Search for the cell housing the specified text and yield its [X, Y] center coordinate. 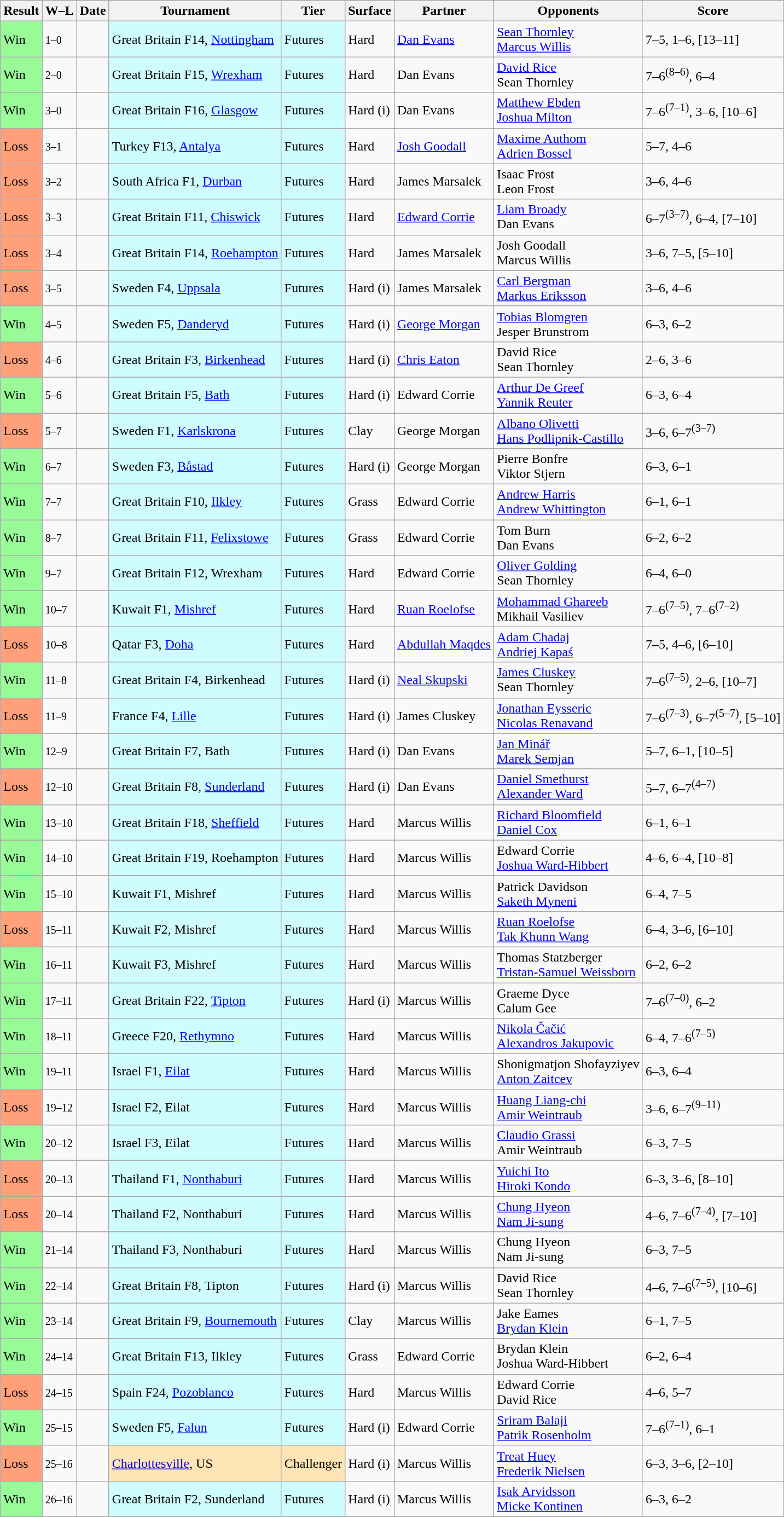
7–5, 4–6, [6–10] [713, 645]
11–9 [59, 716]
Sweden F3, Båstad [195, 466]
3–2 [59, 182]
Matthew Ebden Joshua Milton [568, 111]
24–14 [59, 1356]
Graeme Dyce Calum Gee [568, 1000]
10–7 [59, 609]
Result [21, 11]
6–3, 3–6, [2–10] [713, 1463]
2–0 [59, 74]
3–6, 7–5, [5–10] [713, 253]
Carl Bergman Markus Eriksson [568, 288]
17–11 [59, 1000]
6–7(3–7), 6–4, [7–10] [713, 217]
18–11 [59, 1037]
Pierre Bonfre Viktor Stjern [568, 466]
Ruan Roelofse [444, 609]
Great Britain F15, Wrexham [195, 74]
Daniel Smethurst Alexander Ward [568, 787]
Great Britain F22, Tipton [195, 1000]
Albano Olivetti Hans Podlipnik-Castillo [568, 430]
Great Britain F3, Birkenhead [195, 359]
8–7 [59, 537]
Arthur De Greef Yannik Reuter [568, 395]
Richard Bloomfield Daniel Cox [568, 822]
12–10 [59, 787]
Claudio Grassi Amir Weintraub [568, 1143]
25–15 [59, 1427]
4–5 [59, 324]
Thailand F2, Nonthaburi [195, 1214]
Great Britain F16, Glasgow [195, 111]
Surface [370, 11]
Treat Huey Frederik Nielsen [568, 1463]
Kuwait F2, Mishref [195, 929]
James Cluskey [444, 716]
3–1 [59, 146]
Great Britain F2, Sunderland [195, 1498]
Opponents [568, 11]
Tobias Blomgren Jesper Brunstrom [568, 324]
20–14 [59, 1214]
15–10 [59, 893]
7–6(7–1), 6–1 [713, 1427]
7–6(7–0), 6–2 [713, 1000]
4–6, 7–6(7–5), [10–6] [713, 1285]
Qatar F3, Doha [195, 645]
6–4, 3–6, [6–10] [713, 929]
9–7 [59, 574]
7–6(8–6), 6–4 [713, 74]
Kuwait F3, Mishref [195, 964]
7–5, 1–6, [13–11] [713, 39]
Greece F20, Rethymno [195, 1037]
Patrick Davidson Saketh Myneni [568, 893]
3–6, 6–7(3–7) [713, 430]
Israel F2, Eilat [195, 1108]
Jake Eames Brydan Klein [568, 1321]
5–7 [59, 430]
24–15 [59, 1392]
Great Britain F7, Bath [195, 751]
3–6, 6–7(9–11) [713, 1108]
Brydan Klein Joshua Ward-Hibbert [568, 1356]
2–6, 3–6 [713, 359]
Nikola Čačić Alexandros Jakupovic [568, 1037]
Sriram Balaji Patrik Rosenholm [568, 1427]
6–4, 7–6(7–5) [713, 1037]
4–6 [59, 359]
Josh Goodall [444, 146]
Spain F24, Pozoblanco [195, 1392]
20–13 [59, 1179]
Sean Thornley Marcus Willis [568, 39]
Great Britain F11, Felixstowe [195, 537]
Great Britain F11, Chiswick [195, 217]
13–10 [59, 822]
W–L [59, 11]
Great Britain F9, Bournemouth [195, 1321]
Liam Broady Dan Evans [568, 217]
Great Britain F4, Birkenhead [195, 680]
Abdullah Maqdes [444, 645]
Yuichi Ito Hiroki Kondo [568, 1179]
Sweden F5, Falun [195, 1427]
5–6 [59, 395]
Great Britain F10, Ilkley [195, 502]
Great Britain F13, Ilkley [195, 1356]
Thomas Statzberger Tristan-Samuel Weissborn [568, 964]
Chris Eaton [444, 359]
4–6, 5–7 [713, 1392]
Thailand F3, Nonthaburi [195, 1250]
7–7 [59, 502]
3–0 [59, 111]
12–9 [59, 751]
Sweden F4, Uppsala [195, 288]
Maxime Authom Adrien Bossel [568, 146]
4–6, 7–6(7–4), [7–10] [713, 1214]
26–16 [59, 1498]
Great Britain F12, Wrexham [195, 574]
25–16 [59, 1463]
21–14 [59, 1250]
Mohammad Ghareeb Mikhail Vasiliev [568, 609]
Jan Minář Marek Semjan [568, 751]
6–3, 3–6, [8–10] [713, 1179]
Edward Corrie Joshua Ward-Hibbert [568, 858]
6–1, 7–5 [713, 1321]
3–3 [59, 217]
Jonathan Eysseric Nicolas Renavand [568, 716]
Isak Arvidsson Micke Kontinen [568, 1498]
23–14 [59, 1321]
Edward Corrie David Rice [568, 1392]
Israel F1, Eilat [195, 1072]
14–10 [59, 858]
Tom Burn Dan Evans [568, 537]
6–3, 6–1 [713, 466]
Great Britain F8, Sunderland [195, 787]
15–11 [59, 929]
Shonigmatjon Shofayziyev Anton Zaitcev [568, 1072]
Andrew Harris Andrew Whittington [568, 502]
Sweden F5, Danderyd [195, 324]
Score [713, 11]
3–4 [59, 253]
Tournament [195, 11]
7–6(7–5), 7–6(7–2) [713, 609]
Challenger [313, 1463]
6–7 [59, 466]
6–4, 6–0 [713, 574]
6–2, 6–4 [713, 1356]
France F4, Lille [195, 716]
Great Britain F14, Roehampton [195, 253]
7–6(7–3), 6–7(5–7), [5–10] [713, 716]
South Africa F1, Durban [195, 182]
Sweden F1, Karlskrona [195, 430]
Ruan Roelofse Tak Khunn Wang [568, 929]
4–6, 6–4, [10–8] [713, 858]
6–4, 7–5 [713, 893]
7–6(7–1), 3–6, [10–6] [713, 111]
19–12 [59, 1108]
22–14 [59, 1285]
Great Britain F19, Roehampton [195, 858]
Adam Chadaj Andriej Kapaś [568, 645]
James Cluskey Sean Thornley [568, 680]
7–6(7–5), 2–6, [10–7] [713, 680]
10–8 [59, 645]
Neal Skupski [444, 680]
5–7, 4–6 [713, 146]
Partner [444, 11]
Josh Goodall Marcus Willis [568, 253]
Huang Liang-chi Amir Weintraub [568, 1108]
Israel F3, Eilat [195, 1143]
5–7, 6–7(4–7) [713, 787]
20–12 [59, 1143]
Tier [313, 11]
Great Britain F14, Nottingham [195, 39]
Great Britain F18, Sheffield [195, 822]
Turkey F13, Antalya [195, 146]
Great Britain F8, Tipton [195, 1285]
5–7, 6–1, [10–5] [713, 751]
11–8 [59, 680]
Oliver Golding Sean Thornley [568, 574]
Date [93, 11]
16–11 [59, 964]
Thailand F1, Nonthaburi [195, 1179]
1–0 [59, 39]
19–11 [59, 1072]
Great Britain F5, Bath [195, 395]
Isaac Frost Leon Frost [568, 182]
Charlottesville, US [195, 1463]
3–5 [59, 288]
